Provide the (x, y) coordinate of the cell's center where the given text is located.  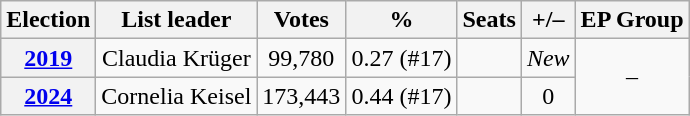
2019 (48, 58)
0.44 (#17) (402, 96)
99,780 (302, 58)
Election (48, 20)
0 (548, 96)
EP Group (632, 20)
Votes (302, 20)
Seats (489, 20)
Claudia Krüger (176, 58)
% (402, 20)
New (548, 58)
+/– (548, 20)
– (632, 77)
Cornelia Keisel (176, 96)
List leader (176, 20)
173,443 (302, 96)
0.27 (#17) (402, 58)
2024 (48, 96)
